Return (x, y) of the center of cell containing provided text 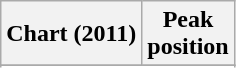
Chart (2011) (72, 34)
Peakposition (188, 34)
